Provide the (x, y) coordinate of the cell's center where the given text is located.  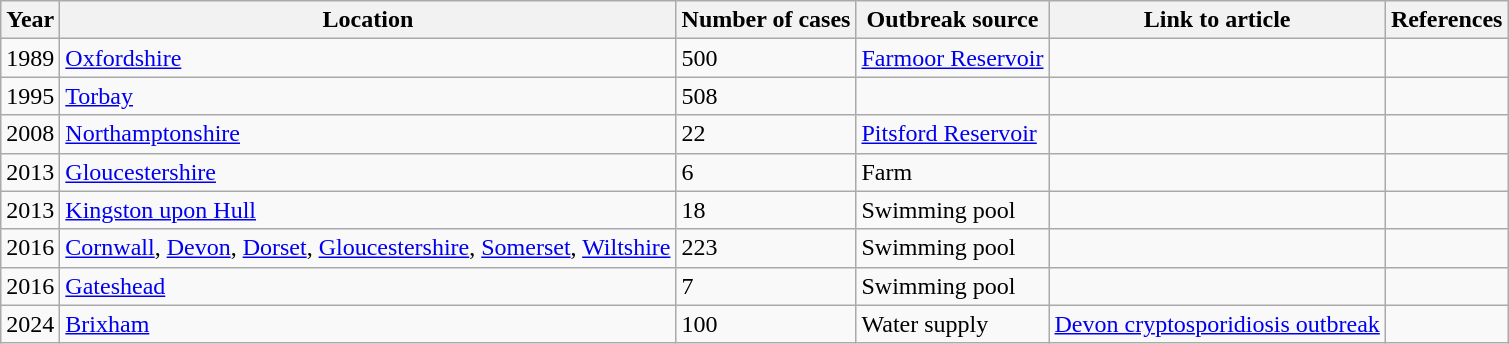
1989 (30, 58)
7 (766, 286)
223 (766, 248)
Water supply (952, 324)
6 (766, 172)
Gloucestershire (368, 172)
Location (368, 20)
References (1446, 20)
Year (30, 20)
Devon cryptosporidiosis outbreak (1217, 324)
Outbreak source (952, 20)
Oxfordshire (368, 58)
Number of cases (766, 20)
22 (766, 134)
500 (766, 58)
Torbay (368, 96)
Link to article (1217, 20)
Pitsford Reservoir (952, 134)
508 (766, 96)
Cornwall, Devon, Dorset, Gloucestershire, Somerset, Wiltshire (368, 248)
Farmoor Reservoir (952, 58)
2024 (30, 324)
Gateshead (368, 286)
1995 (30, 96)
18 (766, 210)
Farm (952, 172)
Kingston upon Hull (368, 210)
Northamptonshire (368, 134)
Brixham (368, 324)
2008 (30, 134)
100 (766, 324)
